Return the [X, Y] coordinate for the center point of the cell that contains the specified text.  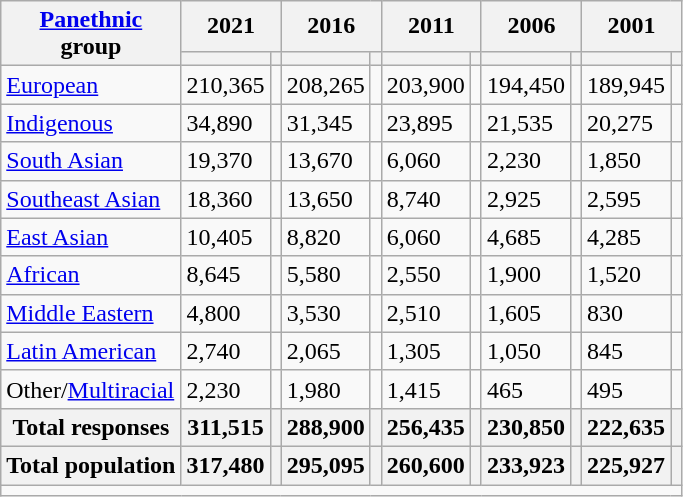
208,265 [326, 85]
256,435 [426, 427]
Total population [91, 465]
311,515 [226, 427]
2021 [231, 26]
2011 [431, 26]
13,650 [326, 199]
317,480 [226, 465]
4,285 [626, 237]
288,900 [326, 427]
260,600 [426, 465]
194,450 [526, 85]
1,850 [626, 161]
1,900 [526, 275]
4,685 [526, 237]
222,635 [626, 427]
2006 [531, 26]
233,923 [526, 465]
225,927 [626, 465]
210,365 [226, 85]
21,535 [526, 123]
13,670 [326, 161]
2,550 [426, 275]
465 [526, 389]
31,345 [326, 123]
2001 [632, 26]
20,275 [626, 123]
495 [626, 389]
34,890 [226, 123]
Other/Multiracial [91, 389]
2,740 [226, 351]
1,305 [426, 351]
10,405 [226, 237]
African [91, 275]
European [91, 85]
Latin American [91, 351]
8,820 [326, 237]
23,895 [426, 123]
830 [626, 313]
Indigenous [91, 123]
1,605 [526, 313]
Southeast Asian [91, 199]
230,850 [526, 427]
1,415 [426, 389]
Panethnicgroup [91, 34]
4,800 [226, 313]
5,580 [326, 275]
845 [626, 351]
8,645 [226, 275]
Middle Eastern [91, 313]
3,530 [326, 313]
2,510 [426, 313]
1,520 [626, 275]
1,050 [526, 351]
18,360 [226, 199]
South Asian [91, 161]
2016 [331, 26]
2,595 [626, 199]
8,740 [426, 199]
2,925 [526, 199]
203,900 [426, 85]
2,065 [326, 351]
295,095 [326, 465]
189,945 [626, 85]
Total responses [91, 427]
1,980 [326, 389]
East Asian [91, 237]
19,370 [226, 161]
